Scan for the cell matching the given text and deliver its (X, Y) coordinate at center. 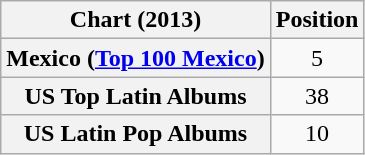
5 (317, 58)
Mexico (Top 100 Mexico) (136, 58)
US Latin Pop Albums (136, 134)
Chart (2013) (136, 20)
38 (317, 96)
10 (317, 134)
Position (317, 20)
US Top Latin Albums (136, 96)
